Detect which cell encompasses the target text, then output its (X, Y) center coordinate. 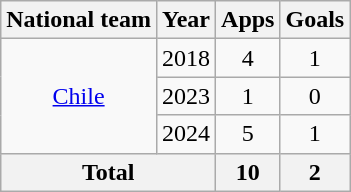
4 (248, 58)
Year (186, 20)
Apps (248, 20)
Goals (315, 20)
Total (108, 172)
Chile (79, 96)
10 (248, 172)
2024 (186, 134)
National team (79, 20)
2018 (186, 58)
2023 (186, 96)
5 (248, 134)
0 (315, 96)
2 (315, 172)
